Provide the (X, Y) coordinate of the cell's center where the given text is located.  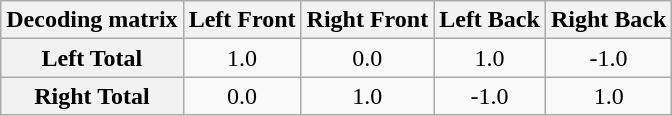
Right Total (92, 96)
Right Back (608, 20)
Left Total (92, 58)
Right Front (368, 20)
Decoding matrix (92, 20)
Left Front (242, 20)
Left Back (490, 20)
